Capture the cell that displays the provided text and extract its (x, y) central coordinate. 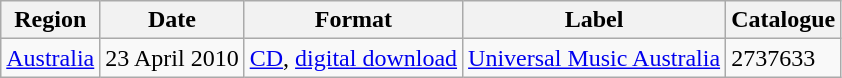
Catalogue (784, 20)
CD, digital download (353, 58)
Label (594, 20)
Format (353, 20)
Australia (50, 58)
Region (50, 20)
Universal Music Australia (594, 58)
Date (172, 20)
2737633 (784, 58)
23 April 2010 (172, 58)
